Pinpoint the cell where the given text exists, returning its [x, y] midpoint coordinate. 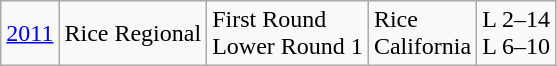
L 2–14L 6–10 [516, 34]
First RoundLower Round 1 [288, 34]
RiceCalifornia [422, 34]
2011 [30, 34]
Rice Regional [133, 34]
